Return the [X, Y] coordinate for the center point of the cell that contains the specified text.  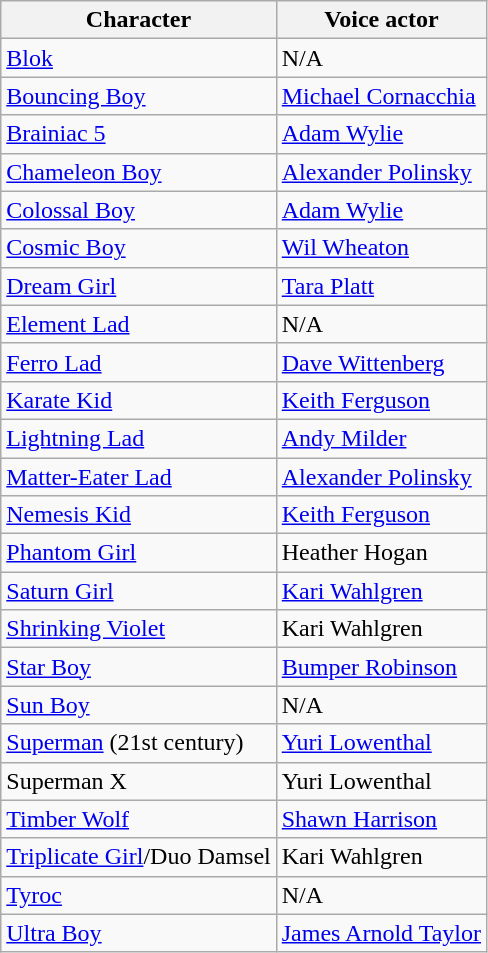
Andy Milder [381, 438]
Cosmic Boy [138, 248]
Ferro Lad [138, 362]
Brainiac 5 [138, 134]
Bumper Robinson [381, 667]
Dream Girl [138, 286]
Nemesis Kid [138, 515]
Matter-Eater Lad [138, 477]
Superman (21st century) [138, 743]
Shrinking Violet [138, 629]
Bouncing Boy [138, 96]
Chameleon Boy [138, 172]
Karate Kid [138, 400]
Voice actor [381, 20]
Superman X [138, 781]
Ultra Boy [138, 933]
Sun Boy [138, 705]
Wil Wheaton [381, 248]
Michael Cornacchia [381, 96]
Heather Hogan [381, 553]
James Arnold Taylor [381, 933]
Shawn Harrison [381, 819]
Colossal Boy [138, 210]
Star Boy [138, 667]
Saturn Girl [138, 591]
Lightning Lad [138, 438]
Triplicate Girl/Duo Damsel [138, 857]
Element Lad [138, 324]
Blok [138, 58]
Character [138, 20]
Tara Platt [381, 286]
Timber Wolf [138, 819]
Phantom Girl [138, 553]
Dave Wittenberg [381, 362]
Tyroc [138, 895]
